Search for the cell housing the specified text and yield its (x, y) center coordinate. 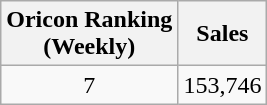
7 (90, 85)
Sales (222, 34)
153,746 (222, 85)
Oricon Ranking(Weekly) (90, 34)
